Scan for the cell matching the given text and deliver its [X, Y] coordinate at center. 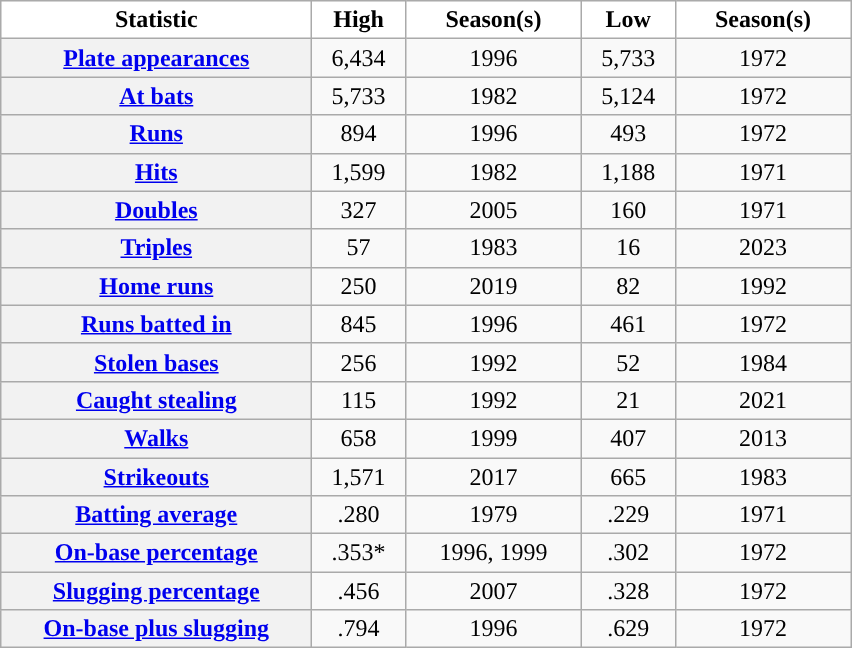
2017 [493, 477]
Walks [156, 438]
Low [628, 20]
Hits [156, 172]
Strikeouts [156, 477]
1979 [493, 515]
845 [359, 324]
.280 [359, 515]
1996, 1999 [493, 553]
52 [628, 362]
Home runs [156, 286]
16 [628, 248]
1,188 [628, 172]
894 [359, 134]
82 [628, 286]
.302 [628, 553]
493 [628, 134]
Doubles [156, 210]
57 [359, 248]
.229 [628, 515]
Caught stealing [156, 400]
2007 [493, 591]
2013 [763, 438]
.794 [359, 629]
5,124 [628, 96]
1999 [493, 438]
Runs batted in [156, 324]
Stolen bases [156, 362]
2021 [763, 400]
2023 [763, 248]
256 [359, 362]
2005 [493, 210]
On-base percentage [156, 553]
.456 [359, 591]
Plate appearances [156, 58]
Batting average [156, 515]
658 [359, 438]
On-base plus slugging [156, 629]
1,571 [359, 477]
Triples [156, 248]
.353* [359, 553]
Statistic [156, 20]
Slugging percentage [156, 591]
1,599 [359, 172]
665 [628, 477]
.629 [628, 629]
1984 [763, 362]
407 [628, 438]
115 [359, 400]
.328 [628, 591]
6,434 [359, 58]
Runs [156, 134]
160 [628, 210]
461 [628, 324]
327 [359, 210]
2019 [493, 286]
High [359, 20]
250 [359, 286]
At bats [156, 96]
21 [628, 400]
